Detect which cell encompasses the target text, then output its [x, y] center coordinate. 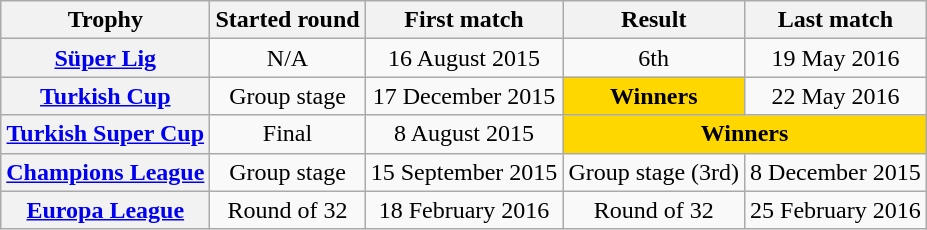
Result [654, 20]
6th [654, 58]
22 May 2016 [836, 96]
Europa League [106, 210]
Last match [836, 20]
Turkish Cup [106, 96]
First match [464, 20]
Süper Lig [106, 58]
Turkish Super Cup [106, 134]
25 February 2016 [836, 210]
Trophy [106, 20]
8 August 2015 [464, 134]
15 September 2015 [464, 172]
Final [288, 134]
N/A [288, 58]
Started round [288, 20]
19 May 2016 [836, 58]
16 August 2015 [464, 58]
Group stage (3rd) [654, 172]
18 February 2016 [464, 210]
Champions League [106, 172]
17 December 2015 [464, 96]
8 December 2015 [836, 172]
